Scan for the cell matching the given text and deliver its [X, Y] coordinate at center. 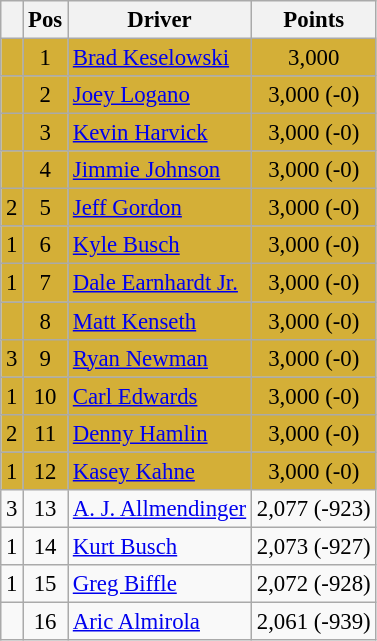
Pos [46, 20]
Kyle Busch [160, 245]
Carl Edwards [160, 396]
2,061 (-939) [313, 621]
2,077 (-923) [313, 509]
Matt Kenseth [160, 321]
Kurt Busch [160, 546]
Ryan Newman [160, 358]
10 [46, 396]
Jeff Gordon [160, 208]
Kasey Kahne [160, 471]
Kevin Harvick [160, 133]
Joey Logano [160, 95]
14 [46, 546]
16 [46, 621]
Jimmie Johnson [160, 170]
2,073 (-927) [313, 546]
Brad Keselowski [160, 58]
5 [46, 208]
6 [46, 245]
8 [46, 321]
11 [46, 433]
Dale Earnhardt Jr. [160, 283]
Aric Almirola [160, 621]
A. J. Allmendinger [160, 509]
13 [46, 509]
9 [46, 358]
Greg Biffle [160, 584]
2,072 (-928) [313, 584]
4 [46, 170]
Points [313, 20]
Denny Hamlin [160, 433]
15 [46, 584]
7 [46, 283]
3,000 [313, 58]
12 [46, 471]
Driver [160, 20]
